Search for the cell housing the specified text and yield its (x, y) center coordinate. 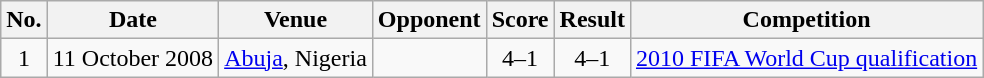
11 October 2008 (132, 58)
Competition (806, 20)
Date (132, 20)
No. (24, 20)
Venue (296, 20)
2010 FIFA World Cup qualification (806, 58)
1 (24, 58)
Result (592, 20)
Opponent (429, 20)
Score (520, 20)
Abuja, Nigeria (296, 58)
